Pinpoint the cell where the given text exists, returning its (X, Y) midpoint coordinate. 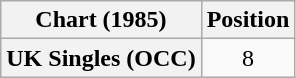
Position (248, 20)
8 (248, 58)
Chart (1985) (101, 20)
UK Singles (OCC) (101, 58)
